Return (x, y) of the center of cell containing provided text 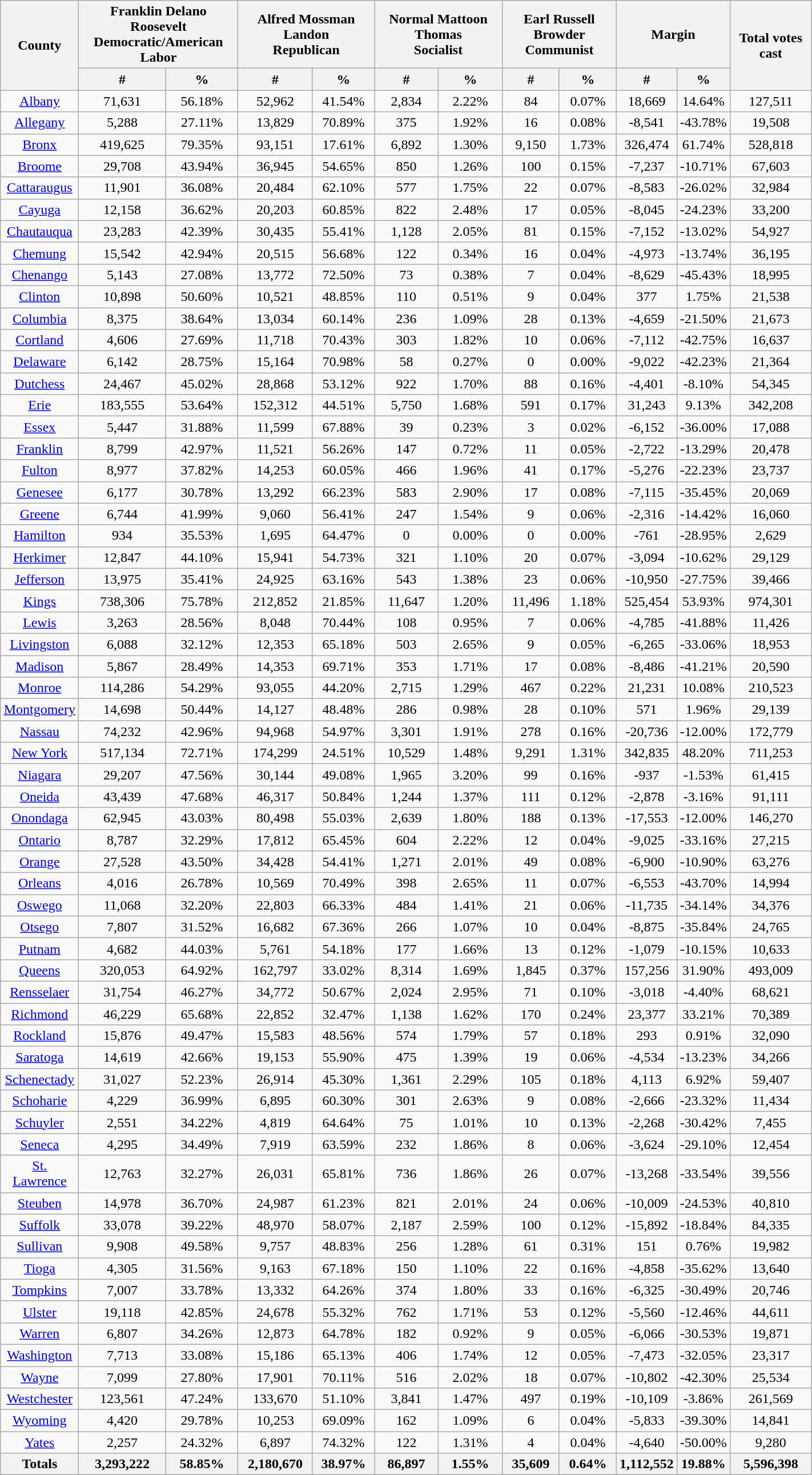
59,407 (771, 1079)
29.78% (202, 1421)
1.68% (470, 405)
-2,878 (647, 797)
17,812 (275, 840)
52.23% (202, 1079)
736 (407, 1174)
33.78% (202, 1290)
48.48% (343, 710)
321 (407, 557)
63,276 (771, 862)
12,454 (771, 1144)
6.92% (704, 1079)
74,232 (122, 732)
Margin (674, 34)
30.78% (202, 492)
47.56% (202, 775)
65.45% (343, 840)
11,068 (122, 905)
850 (407, 166)
20,478 (771, 449)
-13.29% (704, 449)
2,834 (407, 101)
6,177 (122, 492)
93,151 (275, 144)
7,455 (771, 1123)
525,454 (647, 601)
74.32% (343, 1442)
18,953 (771, 644)
24,987 (275, 1203)
-42.30% (704, 1377)
-18.84% (704, 1225)
1.01% (470, 1123)
Normal Mattoon ThomasSocialist (439, 34)
31,754 (122, 992)
53 (530, 1312)
493,009 (771, 970)
17,901 (275, 1377)
5,761 (275, 948)
7,807 (122, 927)
Chemung (40, 253)
County (40, 46)
41.54% (343, 101)
-13.02% (704, 231)
64.47% (343, 536)
30,144 (275, 775)
65.81% (343, 1174)
Dutchess (40, 384)
4,420 (122, 1421)
7,099 (122, 1377)
19,871 (771, 1333)
34,266 (771, 1058)
-34.14% (704, 905)
-8,629 (647, 275)
-20,736 (647, 732)
22,852 (275, 1014)
23,377 (647, 1014)
162,797 (275, 970)
182 (407, 1333)
-4,401 (647, 384)
1.20% (470, 601)
Genesee (40, 492)
24 (530, 1203)
-9,025 (647, 840)
467 (530, 688)
43.94% (202, 166)
6,895 (275, 1101)
-4,640 (647, 1442)
-24.23% (704, 210)
70.11% (343, 1377)
1,845 (530, 970)
Tioga (40, 1268)
-42.23% (704, 362)
44,611 (771, 1312)
32.29% (202, 840)
19.88% (704, 1464)
Wayne (40, 1377)
571 (647, 710)
88 (530, 384)
0.98% (470, 710)
16,682 (275, 927)
36,195 (771, 253)
8,799 (122, 449)
11,901 (122, 188)
26 (530, 1174)
320,053 (122, 970)
Earl Russell BrowderCommunist (559, 34)
18 (530, 1377)
21,364 (771, 362)
16,637 (771, 340)
1.73% (588, 144)
583 (407, 492)
3,293,222 (122, 1464)
54.97% (343, 732)
28.49% (202, 666)
42.94% (202, 253)
Bronx (40, 144)
7,713 (122, 1355)
-761 (647, 536)
-15,892 (647, 1225)
24,678 (275, 1312)
2,180,670 (275, 1464)
14,698 (122, 710)
2.48% (470, 210)
8,375 (122, 318)
1.28% (470, 1247)
9,060 (275, 514)
6,897 (275, 1442)
152,312 (275, 405)
-4,785 (647, 622)
31.88% (202, 427)
8,977 (122, 471)
29,139 (771, 710)
Broome (40, 166)
58.07% (343, 1225)
147 (407, 449)
Jefferson (40, 579)
10,521 (275, 296)
73 (407, 275)
20,515 (275, 253)
9,163 (275, 1268)
42.66% (202, 1058)
55.03% (343, 818)
56.68% (343, 253)
39,556 (771, 1174)
32.27% (202, 1174)
41.99% (202, 514)
65.18% (343, 644)
Westchester (40, 1399)
51.10% (343, 1399)
1,244 (407, 797)
42.85% (202, 1312)
79.35% (202, 144)
419,625 (122, 144)
-6,900 (647, 862)
28.56% (202, 622)
-8,583 (647, 188)
60.30% (343, 1101)
70.43% (343, 340)
591 (530, 405)
157,256 (647, 970)
232 (407, 1144)
13,772 (275, 275)
-30.42% (704, 1123)
32.47% (343, 1014)
577 (407, 188)
2.63% (470, 1101)
55.90% (343, 1058)
-43.70% (704, 883)
-3.86% (704, 1399)
-10,009 (647, 1203)
0.24% (588, 1014)
-35.45% (704, 492)
75 (407, 1123)
14.64% (704, 101)
266 (407, 927)
0.02% (588, 427)
67.18% (343, 1268)
43.03% (202, 818)
31.52% (202, 927)
-5,276 (647, 471)
11,434 (771, 1101)
53.93% (704, 601)
1.66% (470, 948)
12,158 (122, 210)
33,078 (122, 1225)
12,353 (275, 644)
69.71% (343, 666)
-5,833 (647, 1421)
31,243 (647, 405)
0.31% (588, 1247)
Schenectady (40, 1079)
St. Lawrence (40, 1174)
-4,858 (647, 1268)
-3,018 (647, 992)
2.95% (470, 992)
49.08% (343, 775)
Erie (40, 405)
-2,268 (647, 1123)
1.55% (470, 1464)
-41.88% (704, 622)
43.50% (202, 862)
13,640 (771, 1268)
24,765 (771, 927)
54.29% (202, 688)
46.27% (202, 992)
86,897 (407, 1464)
1.41% (470, 905)
-10,950 (647, 579)
-4,659 (647, 318)
21,673 (771, 318)
9,291 (530, 753)
31.56% (202, 1268)
-32.05% (704, 1355)
1.48% (470, 753)
9,280 (771, 1442)
1.39% (470, 1058)
35,609 (530, 1464)
353 (407, 666)
11,496 (530, 601)
2,715 (407, 688)
-10.90% (704, 862)
Cortland (40, 340)
93,055 (275, 688)
1.47% (470, 1399)
-2,722 (647, 449)
Warren (40, 1333)
64.78% (343, 1333)
-7,237 (647, 166)
-12.46% (704, 1312)
Columbia (40, 318)
23 (530, 579)
34,376 (771, 905)
1,112,552 (647, 1464)
42.39% (202, 231)
56.18% (202, 101)
4 (530, 1442)
32.20% (202, 905)
-6,325 (647, 1290)
-8,045 (647, 210)
711,253 (771, 753)
7,919 (275, 1144)
60.85% (343, 210)
75.78% (202, 601)
821 (407, 1203)
1,128 (407, 231)
-4,534 (647, 1058)
30,435 (275, 231)
375 (407, 123)
48.83% (343, 1247)
63.16% (343, 579)
111 (530, 797)
Chenango (40, 275)
40,810 (771, 1203)
-35.62% (704, 1268)
0.92% (470, 1333)
Delaware (40, 362)
0.19% (588, 1399)
70.44% (343, 622)
342,208 (771, 405)
10,633 (771, 948)
57 (530, 1036)
19,153 (275, 1058)
42.96% (202, 732)
35.41% (202, 579)
5,750 (407, 405)
3,301 (407, 732)
Ontario (40, 840)
54.18% (343, 948)
301 (407, 1101)
27.80% (202, 1377)
Oswego (40, 905)
1.82% (470, 340)
32,984 (771, 188)
27.08% (202, 275)
516 (407, 1377)
-4,973 (647, 253)
81 (530, 231)
105 (530, 1079)
55.41% (343, 231)
64.64% (343, 1123)
47.68% (202, 797)
5,596,398 (771, 1464)
27,215 (771, 840)
24,925 (275, 579)
Fulton (40, 471)
604 (407, 840)
71,631 (122, 101)
9,757 (275, 1247)
70.98% (343, 362)
48,970 (275, 1225)
70,389 (771, 1014)
20,746 (771, 1290)
Allegany (40, 123)
0.72% (470, 449)
14,978 (122, 1203)
Total votes cast (771, 46)
65.13% (343, 1355)
377 (647, 296)
6,088 (122, 644)
3,841 (407, 1399)
66.23% (343, 492)
46,229 (122, 1014)
17,088 (771, 427)
922 (407, 384)
56.41% (343, 514)
43,439 (122, 797)
-1.53% (704, 775)
1.70% (470, 384)
Schuyler (40, 1123)
67.88% (343, 427)
-35.84% (704, 927)
738,306 (122, 601)
1.18% (588, 601)
151 (647, 1247)
150 (407, 1268)
0.91% (704, 1036)
1.69% (470, 970)
1.91% (470, 732)
934 (122, 536)
247 (407, 514)
66.33% (343, 905)
293 (647, 1036)
72.50% (343, 275)
-6,553 (647, 883)
1.07% (470, 927)
12,763 (122, 1174)
183,555 (122, 405)
1.62% (470, 1014)
574 (407, 1036)
-24.53% (704, 1203)
256 (407, 1247)
23,317 (771, 1355)
19,982 (771, 1247)
91,111 (771, 797)
-23.32% (704, 1101)
15,583 (275, 1036)
Totals (40, 1464)
34.22% (202, 1123)
63.59% (343, 1144)
1,138 (407, 1014)
484 (407, 905)
114,286 (122, 688)
45.02% (202, 384)
-10.62% (704, 557)
-11,735 (647, 905)
-13.74% (704, 253)
61 (530, 1247)
49.58% (202, 1247)
-937 (647, 775)
27.69% (202, 340)
4,016 (122, 883)
38.97% (343, 1464)
8,787 (122, 840)
-10,109 (647, 1399)
New York (40, 753)
Rensselaer (40, 992)
210,523 (771, 688)
13 (530, 948)
0.51% (470, 296)
1,965 (407, 775)
Alfred Mossman LandonRepublican (306, 34)
37.82% (202, 471)
326,474 (647, 144)
71 (530, 992)
19,508 (771, 123)
127,511 (771, 101)
Schoharie (40, 1101)
15,542 (122, 253)
Livingston (40, 644)
44.51% (343, 405)
2,551 (122, 1123)
Suffolk (40, 1225)
1,361 (407, 1079)
6,892 (407, 144)
Putnam (40, 948)
27,528 (122, 862)
4,606 (122, 340)
-4.40% (704, 992)
39,466 (771, 579)
18,669 (647, 101)
80,498 (275, 818)
Oneida (40, 797)
172,779 (771, 732)
84 (530, 101)
-2,666 (647, 1101)
-27.75% (704, 579)
55.32% (343, 1312)
1.26% (470, 166)
47.24% (202, 1399)
14,994 (771, 883)
13,975 (122, 579)
72.71% (202, 753)
0.37% (588, 970)
9,150 (530, 144)
-21.50% (704, 318)
12,873 (275, 1333)
44.03% (202, 948)
28,868 (275, 384)
15,186 (275, 1355)
212,852 (275, 601)
50.44% (202, 710)
10.08% (704, 688)
45.30% (343, 1079)
25,534 (771, 1377)
Wyoming (40, 1421)
52,962 (275, 101)
24.32% (202, 1442)
4,229 (122, 1101)
11,599 (275, 427)
1.74% (470, 1355)
39.22% (202, 1225)
-43.78% (704, 123)
Madison (40, 666)
27.11% (202, 123)
36.70% (202, 1203)
Herkimer (40, 557)
-29.10% (704, 1144)
-6,265 (647, 644)
398 (407, 883)
23,283 (122, 231)
10,253 (275, 1421)
28.75% (202, 362)
44.20% (343, 688)
24.51% (343, 753)
5,447 (122, 427)
2,257 (122, 1442)
32,090 (771, 1036)
16,060 (771, 514)
13,292 (275, 492)
-8,486 (647, 666)
110 (407, 296)
762 (407, 1312)
-22.23% (704, 471)
-39.30% (704, 1421)
Queens (40, 970)
34.26% (202, 1333)
2,629 (771, 536)
503 (407, 644)
46,317 (275, 797)
70.49% (343, 883)
-8,875 (647, 927)
-3,094 (647, 557)
20,590 (771, 666)
12,847 (122, 557)
14,353 (275, 666)
31,027 (122, 1079)
0.38% (470, 275)
0.27% (470, 362)
20,203 (275, 210)
14,619 (122, 1058)
42.97% (202, 449)
286 (407, 710)
Montgomery (40, 710)
8,314 (407, 970)
Yates (40, 1442)
Cattaraugus (40, 188)
58 (407, 362)
54,345 (771, 384)
21,231 (647, 688)
84,335 (771, 1225)
146,270 (771, 818)
19,118 (122, 1312)
0.23% (470, 427)
99 (530, 775)
48.20% (704, 753)
56.26% (343, 449)
-5,560 (647, 1312)
54,927 (771, 231)
6,142 (122, 362)
4,113 (647, 1079)
2.29% (470, 1079)
123,561 (122, 1399)
Richmond (40, 1014)
0.76% (704, 1247)
-10.15% (704, 948)
62,945 (122, 818)
1.29% (470, 688)
20,069 (771, 492)
48.56% (343, 1036)
Saratoga (40, 1058)
Lewis (40, 622)
2.90% (470, 492)
-6,152 (647, 427)
33.08% (202, 1355)
2,639 (407, 818)
Nassau (40, 732)
177 (407, 948)
-14.42% (704, 514)
61.74% (704, 144)
61,415 (771, 775)
36.08% (202, 188)
19 (530, 1058)
Rockland (40, 1036)
14,841 (771, 1421)
-7,152 (647, 231)
Orleans (40, 883)
6,807 (122, 1333)
11,426 (771, 622)
21,538 (771, 296)
0.22% (588, 688)
6 (530, 1421)
-7,473 (647, 1355)
108 (407, 622)
33.02% (343, 970)
-41.21% (704, 666)
10,569 (275, 883)
54.73% (343, 557)
-33.16% (704, 840)
188 (530, 818)
278 (530, 732)
13,829 (275, 123)
29,708 (122, 166)
32.12% (202, 644)
10,898 (122, 296)
-7,112 (647, 340)
466 (407, 471)
65.68% (202, 1014)
261,569 (771, 1399)
14,127 (275, 710)
1.37% (470, 797)
36.99% (202, 1101)
-6,066 (647, 1333)
15,876 (122, 1036)
11,647 (407, 601)
41 (530, 471)
-3.16% (704, 797)
Niagara (40, 775)
4,295 (122, 1144)
Cayuga (40, 210)
Kings (40, 601)
-8,541 (647, 123)
15,164 (275, 362)
26,031 (275, 1174)
38.64% (202, 318)
475 (407, 1058)
1.54% (470, 514)
1.30% (470, 144)
10,529 (407, 753)
62.10% (343, 188)
8 (530, 1144)
Chautauqua (40, 231)
36.62% (202, 210)
13,332 (275, 1290)
342,835 (647, 753)
-30.49% (704, 1290)
31.90% (704, 970)
21 (530, 905)
11,718 (275, 340)
Otsego (40, 927)
Albany (40, 101)
303 (407, 340)
1.92% (470, 123)
-17,553 (647, 818)
67,603 (771, 166)
-28.95% (704, 536)
-26.02% (704, 188)
11,521 (275, 449)
49.47% (202, 1036)
5,867 (122, 666)
-30.53% (704, 1333)
1.79% (470, 1036)
39 (407, 427)
-50.00% (704, 1442)
1.38% (470, 579)
-33.06% (704, 644)
70.89% (343, 123)
1,695 (275, 536)
-1,079 (647, 948)
35.53% (202, 536)
Essex (40, 427)
517,134 (122, 753)
1,271 (407, 862)
26,914 (275, 1079)
Franklin (40, 449)
50.60% (202, 296)
2.59% (470, 1225)
61.23% (343, 1203)
36,945 (275, 166)
48.85% (343, 296)
33 (530, 1290)
Greene (40, 514)
17.61% (343, 144)
2.02% (470, 1377)
Seneca (40, 1144)
406 (407, 1355)
Tompkins (40, 1290)
60.05% (343, 471)
374 (407, 1290)
58.85% (202, 1464)
822 (407, 210)
174,299 (275, 753)
162 (407, 1421)
34.49% (202, 1144)
3,263 (122, 622)
20 (530, 557)
-13,268 (647, 1174)
Onondaga (40, 818)
8,048 (275, 622)
60.14% (343, 318)
69.09% (343, 1421)
974,301 (771, 601)
236 (407, 318)
-33.54% (704, 1174)
4,682 (122, 948)
Hamilton (40, 536)
20,484 (275, 188)
50.84% (343, 797)
2,187 (407, 1225)
Sullivan (40, 1247)
29,129 (771, 557)
9.13% (704, 405)
-7,115 (647, 492)
5,143 (122, 275)
4,305 (122, 1268)
23,737 (771, 471)
14,253 (275, 471)
Steuben (40, 1203)
3 (530, 427)
497 (530, 1399)
6,744 (122, 514)
3.20% (470, 775)
4,819 (275, 1123)
Washington (40, 1355)
33,200 (771, 210)
50.67% (343, 992)
24,467 (122, 384)
0.95% (470, 622)
133,670 (275, 1399)
34,428 (275, 862)
26.78% (202, 883)
13,034 (275, 318)
Monroe (40, 688)
53.64% (202, 405)
33.21% (704, 1014)
49 (530, 862)
54.65% (343, 166)
68,621 (771, 992)
44.10% (202, 557)
Ulster (40, 1312)
-36.00% (704, 427)
0.34% (470, 253)
34,772 (275, 992)
64.26% (343, 1290)
-10,802 (647, 1377)
0.64% (588, 1464)
2,024 (407, 992)
-10.71% (704, 166)
-45.43% (704, 275)
7,007 (122, 1290)
543 (407, 579)
29,207 (122, 775)
-3,624 (647, 1144)
-2,316 (647, 514)
64.92% (202, 970)
15,941 (275, 557)
22,803 (275, 905)
170 (530, 1014)
Clinton (40, 296)
Franklin Delano RooseveltDemocratic/American Labor (159, 34)
-9,022 (647, 362)
2.05% (470, 231)
5,288 (122, 123)
67.36% (343, 927)
53.12% (343, 384)
-42.75% (704, 340)
-13.23% (704, 1058)
21.85% (343, 601)
94,968 (275, 732)
528,818 (771, 144)
18,995 (771, 275)
Orange (40, 862)
54.41% (343, 862)
-8.10% (704, 384)
9,908 (122, 1247)
